Pinpoint the cell where the given text exists, returning its [x, y] midpoint coordinate. 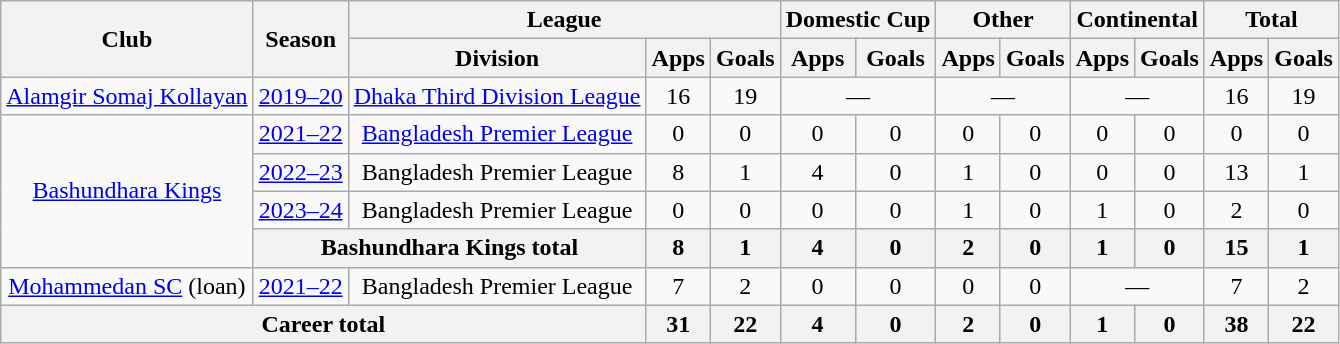
Other [1003, 20]
15 [1236, 248]
Season [300, 39]
Club [127, 39]
Total [1271, 20]
31 [678, 324]
Alamgir Somaj Kollayan [127, 96]
Bashundhara Kings [127, 191]
38 [1236, 324]
Dhaka Third Division League [497, 96]
2023–24 [300, 210]
2022–23 [300, 172]
2019–20 [300, 96]
Domestic Cup [858, 20]
League [564, 20]
Mohammedan SC (loan) [127, 286]
Continental [1137, 20]
13 [1236, 172]
Career total [324, 324]
Bashundhara Kings total [450, 248]
Division [497, 58]
